Return (X, Y) of the center of cell containing provided text 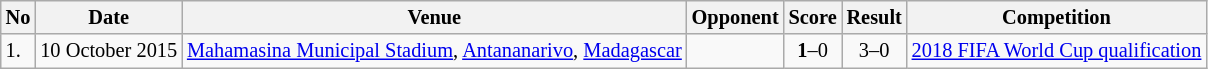
Date (108, 17)
No (18, 17)
3–0 (874, 51)
10 October 2015 (108, 51)
1–0 (813, 51)
Venue (434, 17)
Score (813, 17)
Opponent (736, 17)
Competition (1057, 17)
2018 FIFA World Cup qualification (1057, 51)
1. (18, 51)
Mahamasina Municipal Stadium, Antananarivo, Madagascar (434, 51)
Result (874, 17)
